Search for the cell housing the specified text and yield its (x, y) center coordinate. 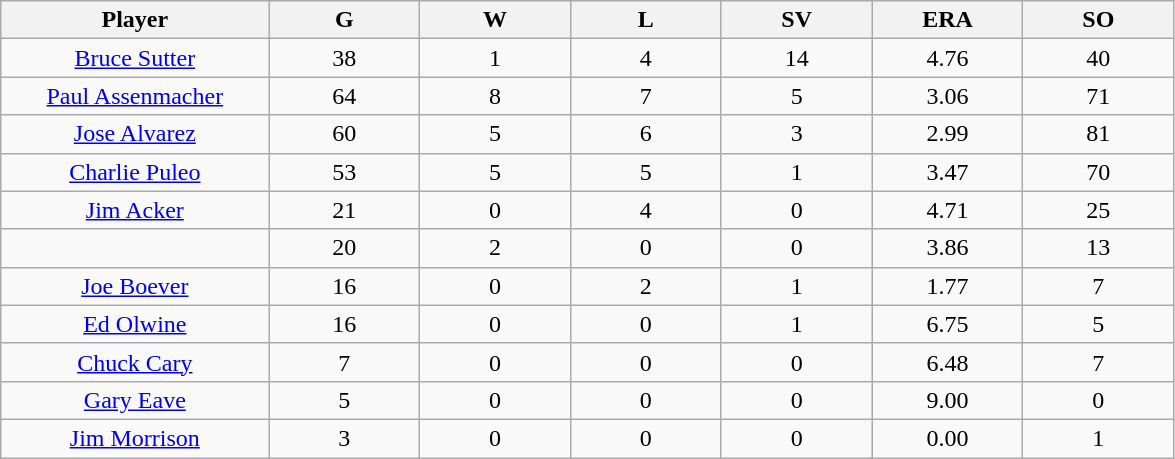
Jim Morrison (135, 438)
Bruce Sutter (135, 58)
Ed Olwine (135, 324)
L (646, 20)
Gary Eave (135, 400)
38 (344, 58)
81 (1098, 134)
6 (646, 134)
3.47 (948, 172)
ERA (948, 20)
20 (344, 248)
0.00 (948, 438)
6.48 (948, 362)
Chuck Cary (135, 362)
53 (344, 172)
21 (344, 210)
8 (496, 96)
70 (1098, 172)
3.86 (948, 248)
G (344, 20)
SV (796, 20)
13 (1098, 248)
Joe Boever (135, 286)
2.99 (948, 134)
1.77 (948, 286)
40 (1098, 58)
71 (1098, 96)
W (496, 20)
Jose Alvarez (135, 134)
6.75 (948, 324)
64 (344, 96)
3.06 (948, 96)
4.76 (948, 58)
25 (1098, 210)
Charlie Puleo (135, 172)
Jim Acker (135, 210)
4.71 (948, 210)
Paul Assenmacher (135, 96)
SO (1098, 20)
60 (344, 134)
9.00 (948, 400)
Player (135, 20)
14 (796, 58)
